Detect which cell encompasses the target text, then output its (x, y) center coordinate. 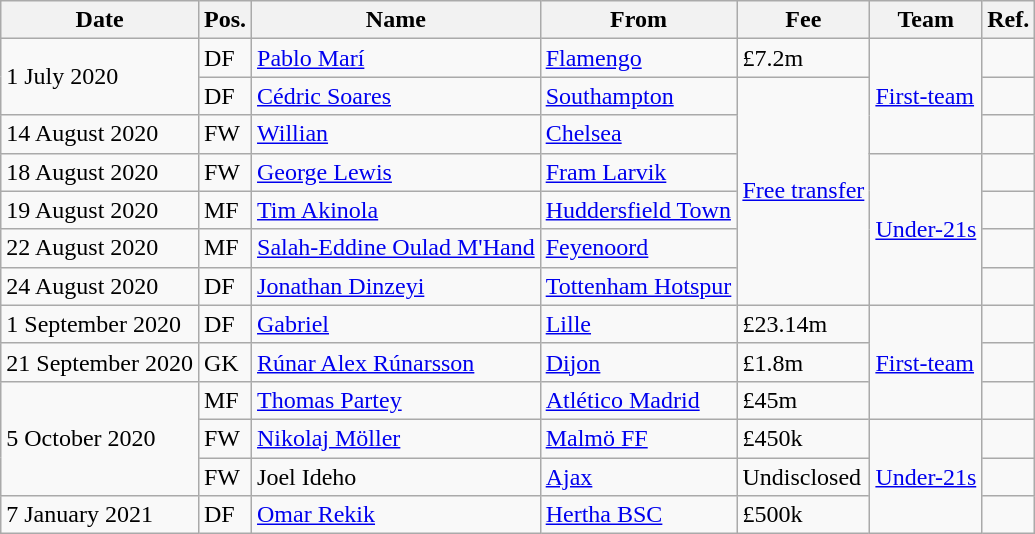
18 August 2020 (100, 172)
George Lewis (396, 172)
Chelsea (638, 134)
14 August 2020 (100, 134)
Hertha BSC (638, 515)
Atlético Madrid (638, 400)
Huddersfield Town (638, 210)
Team (926, 20)
Date (100, 20)
Ref. (1008, 20)
Dijon (638, 362)
5 October 2020 (100, 438)
Fram Larvik (638, 172)
22 August 2020 (100, 248)
£1.8m (804, 362)
1 July 2020 (100, 77)
Cédric Soares (396, 96)
7 January 2021 (100, 515)
Malmö FF (638, 438)
1 September 2020 (100, 324)
Pablo Marí (396, 58)
Willian (396, 134)
Lille (638, 324)
£500k (804, 515)
GK (224, 362)
Gabriel (396, 324)
Tim Akinola (396, 210)
Flamengo (638, 58)
Tottenham Hotspur (638, 286)
Jonathan Dinzeyi (396, 286)
19 August 2020 (100, 210)
24 August 2020 (100, 286)
£23.14m (804, 324)
£45m (804, 400)
Thomas Partey (396, 400)
Feyenoord (638, 248)
Free transfer (804, 191)
Southampton (638, 96)
Undisclosed (804, 477)
Name (396, 20)
21 September 2020 (100, 362)
From (638, 20)
£450k (804, 438)
£7.2m (804, 58)
Pos. (224, 20)
Salah-Eddine Oulad M'Hand (396, 248)
Nikolaj Möller (396, 438)
Joel Ideho (396, 477)
Ajax (638, 477)
Omar Rekik (396, 515)
Fee (804, 20)
Rúnar Alex Rúnarsson (396, 362)
